Pinpoint the cell where the given text exists, returning its (x, y) midpoint coordinate. 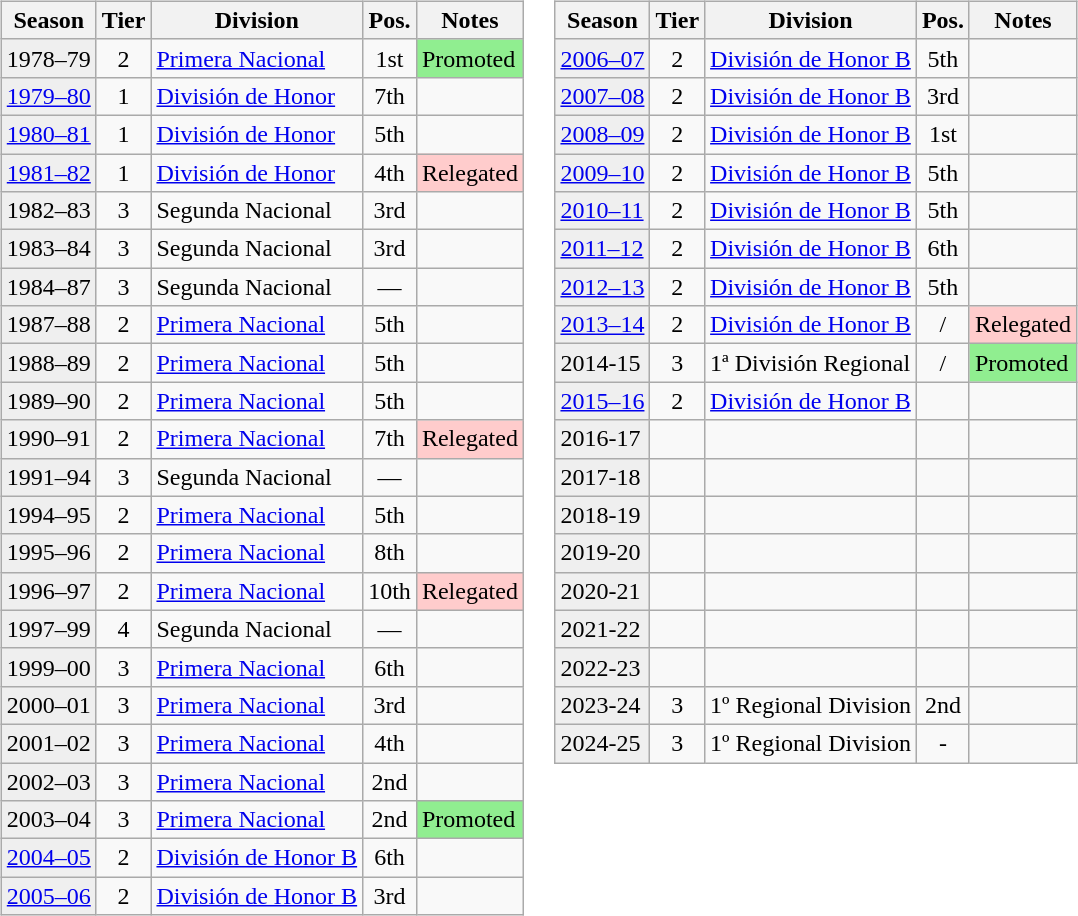
2003–04 (48, 820)
2016-17 (602, 439)
1ª División Regional (811, 363)
1982–83 (48, 211)
1995–96 (48, 553)
2004–05 (48, 858)
2012–13 (602, 287)
1983–84 (48, 249)
1980–81 (48, 134)
1979–80 (48, 96)
2019-20 (602, 553)
1996–97 (48, 591)
2020-21 (602, 591)
1999–00 (48, 667)
1988–89 (48, 363)
1990–91 (48, 439)
2010–11 (602, 211)
2002–03 (48, 781)
2024-25 (602, 743)
2006–07 (602, 58)
2021-22 (602, 629)
10th (390, 591)
2008–09 (602, 134)
2023-24 (602, 705)
1984–87 (48, 287)
2005–06 (48, 896)
1991–94 (48, 477)
2015–16 (602, 401)
2001–02 (48, 743)
- (942, 743)
2022-23 (602, 667)
2000–01 (48, 705)
1981–82 (48, 173)
1994–95 (48, 515)
2009–10 (602, 173)
2017-18 (602, 477)
2007–08 (602, 96)
1989–90 (48, 401)
2011–12 (602, 249)
1978–79 (48, 58)
2018-19 (602, 515)
2014-15 (602, 363)
8th (390, 553)
2013–14 (602, 325)
1997–99 (48, 629)
1987–88 (48, 325)
4 (124, 629)
